Locate the cell with the specified text and output its [x, y] center coordinate. 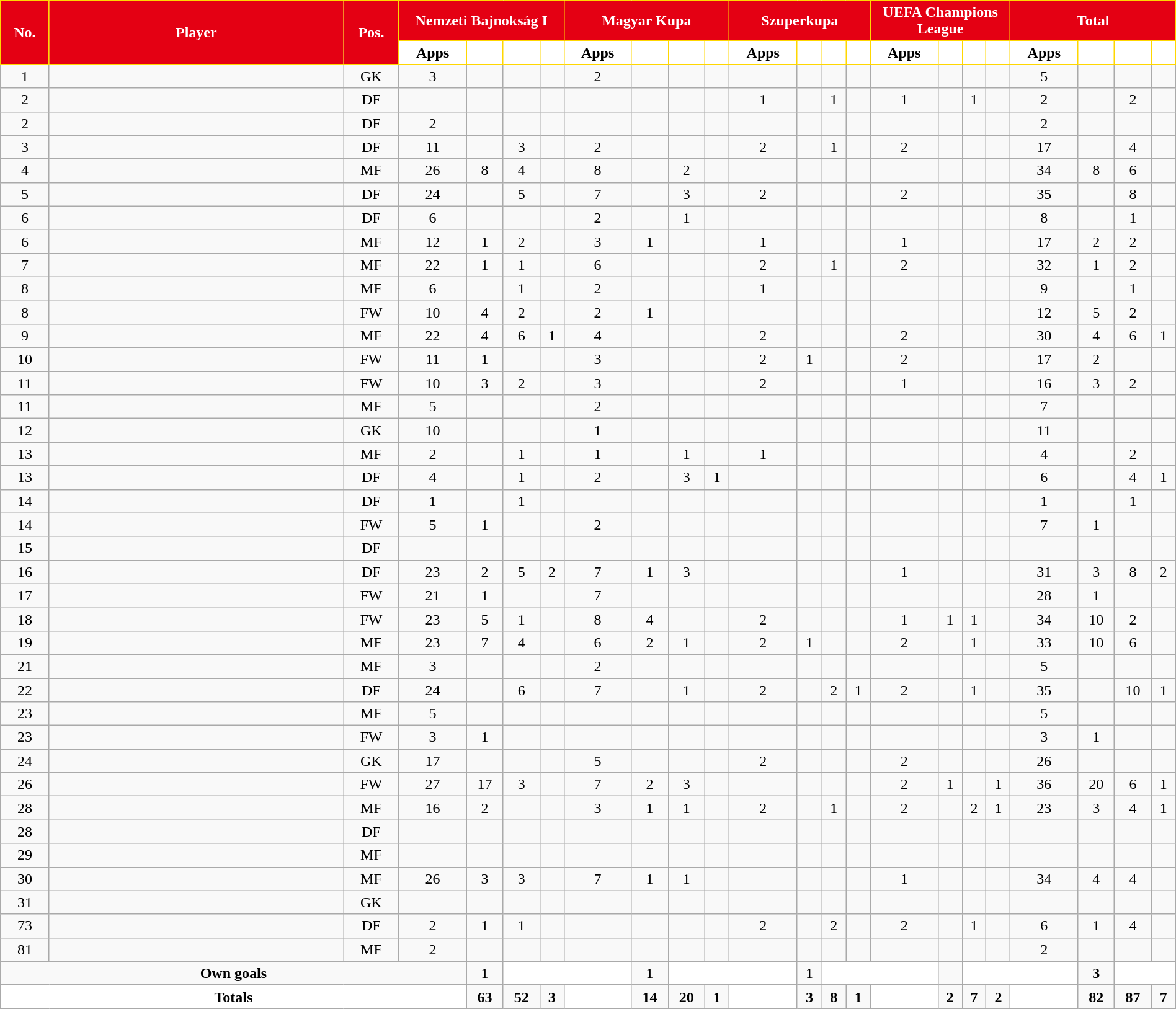
36 [1045, 785]
29 [25, 855]
15 [25, 548]
No. [25, 32]
52 [521, 997]
87 [1133, 997]
Szuperkupa [800, 21]
UEFA Champions League [940, 21]
19 [25, 642]
18 [25, 619]
32 [1045, 265]
33 [1045, 642]
Pos. [372, 32]
82 [1097, 997]
Totals [233, 997]
Own goals [233, 973]
Player [196, 32]
63 [485, 997]
Nemzeti Bajnokság I [481, 21]
81 [25, 949]
Total [1093, 21]
27 [433, 785]
73 [25, 926]
Magyar Kupa [646, 21]
